For the text-containing cell, return its midpoint in [x, y] coordinate format. 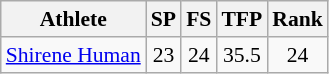
FS [198, 19]
23 [164, 55]
TFP [242, 19]
35.5 [242, 55]
Rank [298, 19]
SP [164, 19]
Shirene Human [74, 55]
Athlete [74, 19]
